Detect which cell encompasses the target text, then output its (x, y) center coordinate. 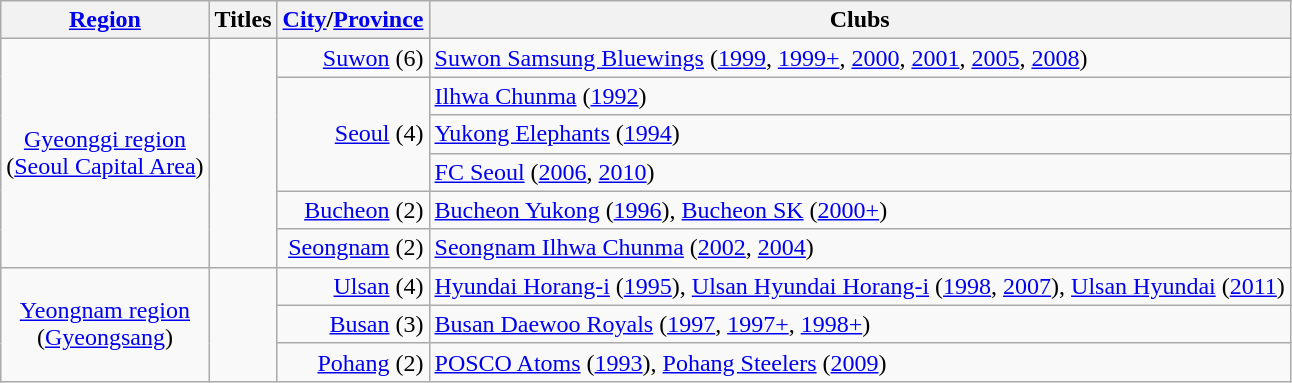
Bucheon Yukong (1996), Bucheon SK (2000+) (860, 210)
Bucheon (2) (353, 210)
Ilhwa Chunma (1992) (860, 96)
Yukong Elephants (1994) (860, 134)
Region (105, 20)
Busan (3) (353, 324)
Busan Daewoo Royals (1997, 1997+, 1998+) (860, 324)
Suwon (6) (353, 58)
Gyeonggi region (Seoul Capital Area) (105, 153)
Titles (243, 20)
Hyundai Horang-i (1995), Ulsan Hyundai Horang-i (1998, 2007), Ulsan Hyundai (2011) (860, 286)
Ulsan (4) (353, 286)
Pohang (2) (353, 362)
Yeongnam region(Gyeongsang) (105, 324)
FC Seoul (2006, 2010) (860, 172)
POSCO Atoms (1993), Pohang Steelers (2009) (860, 362)
Seongnam Ilhwa Chunma (2002, 2004) (860, 248)
Seoul (4) (353, 134)
Seongnam (2) (353, 248)
Clubs (860, 20)
Suwon Samsung Bluewings (1999, 1999+, 2000, 2001, 2005, 2008) (860, 58)
City/Province (353, 20)
